Find where the given text appears and provide that cell's center as [x, y] coordinate. 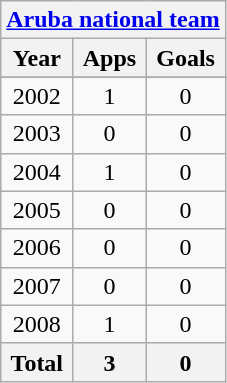
2005 [37, 210]
Apps [110, 58]
Year [37, 58]
Aruba national team [113, 20]
3 [110, 362]
2002 [37, 96]
Goals [186, 58]
2008 [37, 324]
2007 [37, 286]
2004 [37, 172]
Total [37, 362]
2006 [37, 248]
2003 [37, 134]
